Find where the given text appears and provide that cell's center as (X, Y) coordinate. 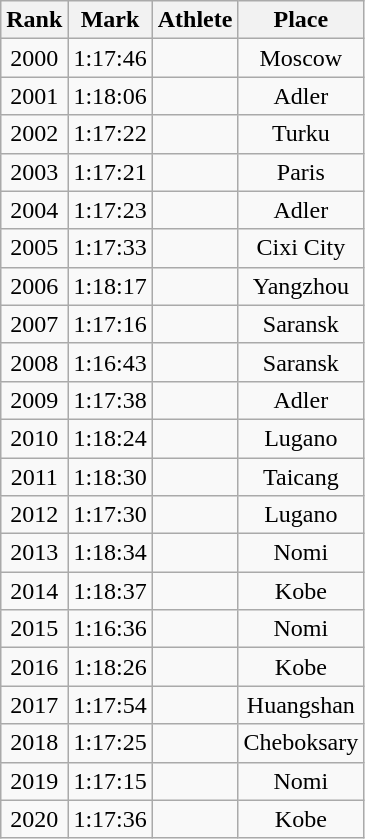
1:17:38 (110, 400)
Cixi City (301, 248)
1:18:24 (110, 438)
1:17:30 (110, 515)
Taicang (301, 477)
1:17:25 (110, 743)
1:17:33 (110, 248)
Yangzhou (301, 286)
1:17:15 (110, 781)
Mark (110, 20)
1:17:36 (110, 819)
2009 (34, 400)
2011 (34, 477)
2015 (34, 629)
2016 (34, 667)
2001 (34, 96)
2004 (34, 210)
1:17:16 (110, 324)
1:16:43 (110, 362)
Cheboksary (301, 743)
1:17:23 (110, 210)
1:18:34 (110, 553)
2005 (34, 248)
1:17:54 (110, 705)
2003 (34, 172)
2002 (34, 134)
1:17:22 (110, 134)
2010 (34, 438)
2006 (34, 286)
1:18:37 (110, 591)
2008 (34, 362)
Moscow (301, 58)
Place (301, 20)
1:18:26 (110, 667)
1:17:21 (110, 172)
1:18:06 (110, 96)
1:18:17 (110, 286)
1:18:30 (110, 477)
Turku (301, 134)
2019 (34, 781)
Rank (34, 20)
Paris (301, 172)
2012 (34, 515)
2020 (34, 819)
2007 (34, 324)
1:17:46 (110, 58)
Huangshan (301, 705)
2014 (34, 591)
2018 (34, 743)
2000 (34, 58)
2013 (34, 553)
1:16:36 (110, 629)
2017 (34, 705)
Athlete (195, 20)
